Detect which cell encompasses the target text, then output its (X, Y) center coordinate. 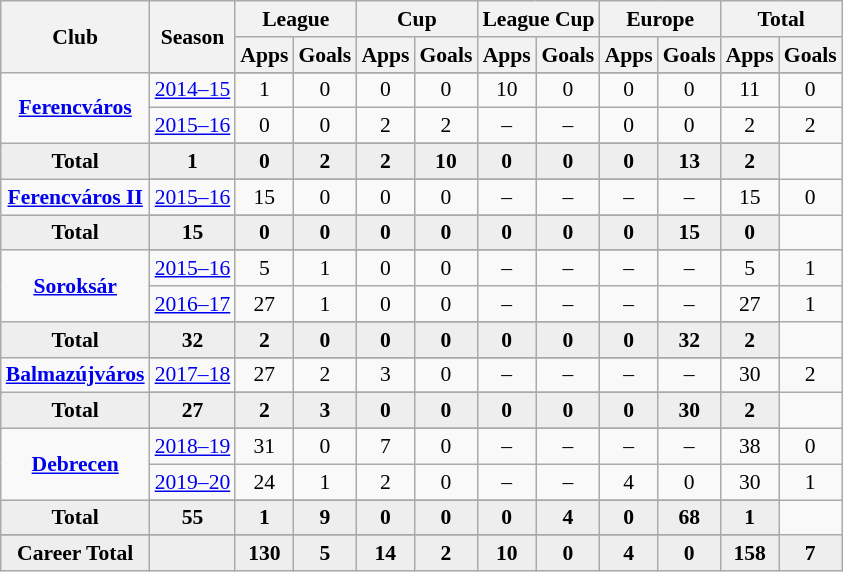
Soroksár (76, 286)
League (296, 19)
Ferencváros (76, 108)
Club (76, 36)
9 (324, 518)
Cup (416, 19)
38 (750, 447)
Balmazújváros (76, 375)
11 (750, 90)
2017–18 (193, 375)
31 (264, 447)
158 (750, 554)
130 (264, 554)
2014–15 (193, 90)
Career Total (76, 554)
Debrecen (76, 464)
Europe (660, 19)
League Cup (538, 19)
68 (690, 518)
2016–17 (193, 304)
13 (690, 162)
Ferencváros II (76, 197)
14 (385, 554)
2018–19 (193, 447)
2019–20 (193, 482)
55 (193, 518)
Season (193, 36)
24 (264, 482)
